Return (x, y) of the center of cell containing provided text 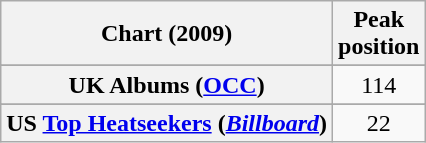
114 (379, 85)
UK Albums (OCC) (167, 85)
US Top Heatseekers (Billboard) (167, 123)
22 (379, 123)
Peakposition (379, 34)
Chart (2009) (167, 34)
